Return the (x, y) coordinate for the center point of the cell that contains the specified text.  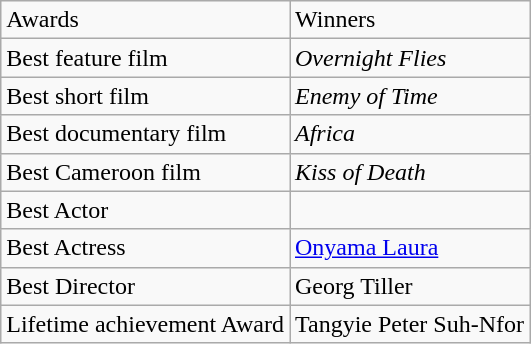
Best Actor (146, 210)
Kiss of Death (410, 172)
Best documentary film (146, 134)
Best Director (146, 286)
Best Actress (146, 248)
Awards (146, 20)
Onyama Laura (410, 248)
Overnight Flies (410, 58)
Best feature film (146, 58)
Winners (410, 20)
Enemy of Time (410, 96)
Africa (410, 134)
Tangyie Peter Suh-Nfor (410, 324)
Georg Tiller (410, 286)
Lifetime achievement Award (146, 324)
Best Cameroon film (146, 172)
Best short film (146, 96)
